Determine the [x, y] coordinate at the center of the cell enclosing the given text.  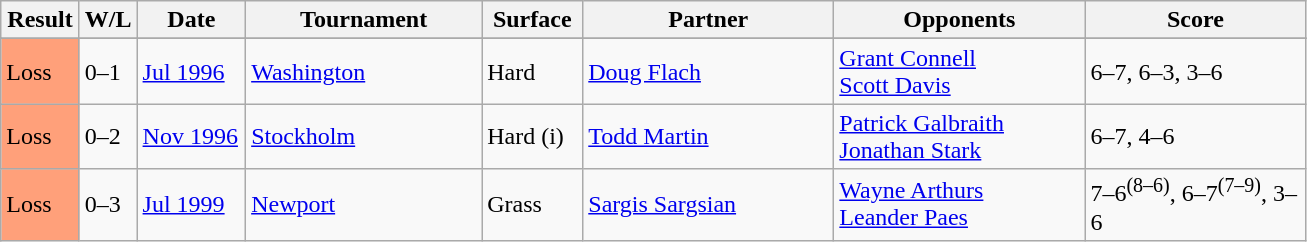
Jul 1996 [192, 72]
Partner [708, 20]
Result [40, 20]
0–2 [108, 136]
Surface [532, 20]
0–1 [108, 72]
Todd Martin [708, 136]
6–7, 4–6 [1196, 136]
Doug Flach [708, 72]
Patrick Galbraith Jonathan Stark [960, 136]
Opponents [960, 20]
Nov 1996 [192, 136]
W/L [108, 20]
Date [192, 20]
Stockholm [364, 136]
Wayne Arthurs Leander Paes [960, 205]
6–7, 6–3, 3–6 [1196, 72]
Grass [532, 205]
0–3 [108, 205]
Jul 1999 [192, 205]
7–6(8–6), 6–7(7–9), 3–6 [1196, 205]
Sargis Sargsian [708, 205]
Grant Connell Scott Davis [960, 72]
Hard [532, 72]
Newport [364, 205]
Washington [364, 72]
Score [1196, 20]
Hard (i) [532, 136]
Tournament [364, 20]
